Identify which cell holds the provided text, then report its [x, y] central coordinate. 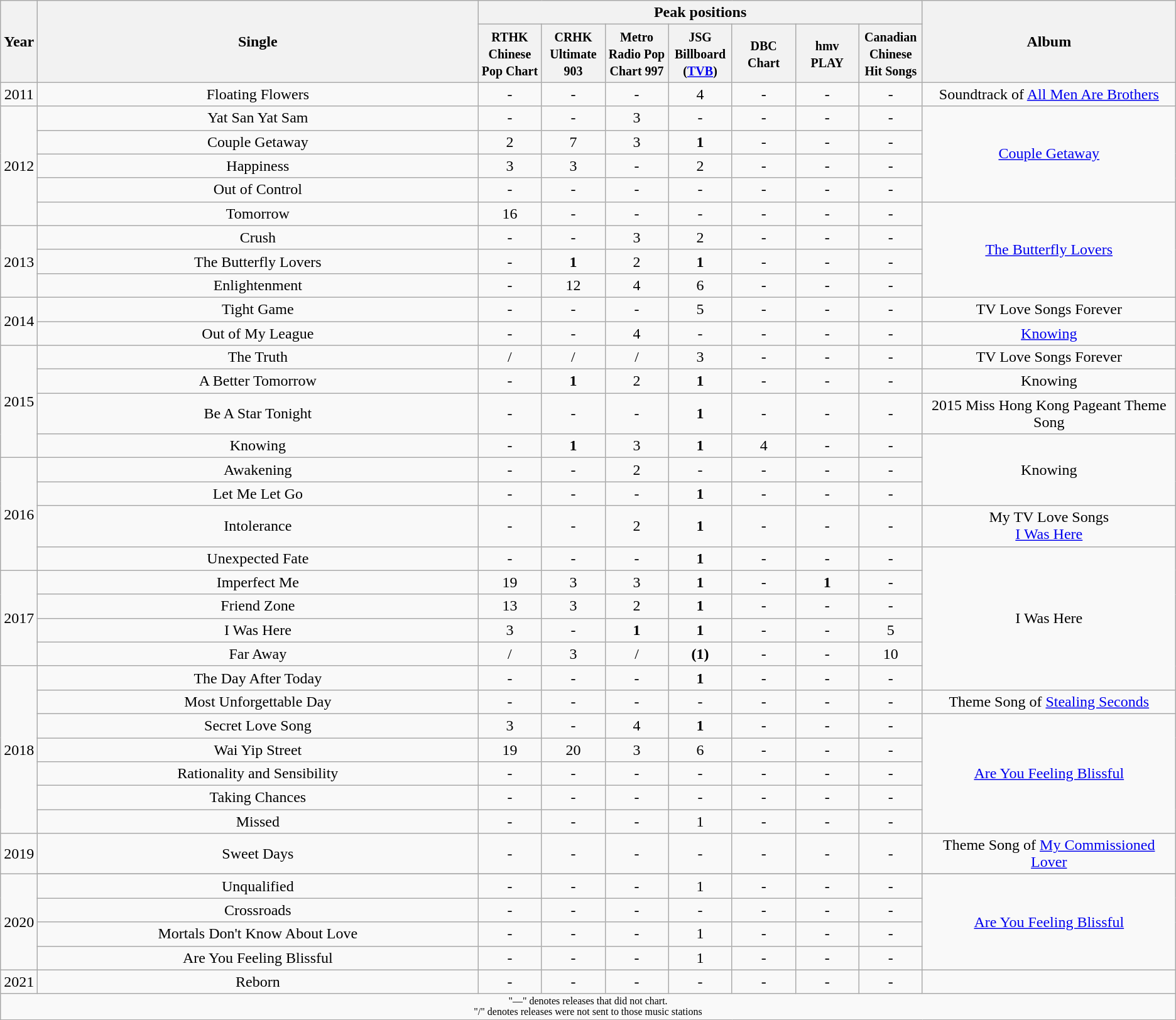
2013 [19, 261]
2015 [19, 402]
Wai Yip Street [258, 749]
Mortals Don't Know About Love [258, 934]
Secret Love Song [258, 725]
Imperfect Me [258, 582]
2017 [19, 618]
Far Away [258, 654]
hmv PLAY [827, 53]
A Better Tomorrow [258, 381]
Peak positions [700, 13]
Awakening [258, 470]
The Day After Today [258, 678]
The Truth [258, 357]
7 [573, 142]
2012 [19, 166]
Intolerance [258, 526]
"—" denotes releases that did not chart. "/" denotes releases were not sent to those music stations [588, 1006]
Theme Song of Stealing Seconds [1049, 702]
(1) [700, 654]
20 [573, 749]
10 [891, 654]
Soundtrack of All Men Are Brothers [1049, 94]
Canadian Chinese Hit Songs [891, 53]
Be A Star Tonight [258, 413]
Out of My League [258, 334]
2011 [19, 94]
Metro Radio Pop Chart 997 [637, 53]
Happiness [258, 166]
13 [510, 606]
Theme Song of My Commissioned Lover [1049, 854]
Reborn [258, 982]
Year [19, 41]
2019 [19, 854]
Tomorrow [258, 214]
Yat San Yat Sam [258, 118]
Rationality and Sensibility [258, 774]
RTHK Chinese Pop Chart [510, 53]
Crossroads [258, 910]
Unexpected Fate [258, 558]
Sweet Days [258, 854]
12 [573, 285]
Tight Game [258, 309]
Out of Control [258, 190]
2014 [19, 321]
Enlightenment [258, 285]
Most Unforgettable Day [258, 702]
Taking Chances [258, 798]
CRHK Ultimate 903 [573, 53]
Missed [258, 822]
Single [258, 41]
DBC Chart [764, 53]
Unqualified [258, 886]
2018 [19, 749]
2016 [19, 514]
Friend Zone [258, 606]
2020 [19, 922]
My TV Love SongsI Was Here [1049, 526]
2021 [19, 982]
2015 Miss Hong Kong Pageant Theme Song [1049, 413]
Album [1049, 41]
JSG Billboard (TVB) [700, 53]
Crush [258, 237]
16 [510, 214]
Let Me Let Go [258, 494]
Floating Flowers [258, 94]
